Search for the cell housing the specified text and yield its [x, y] center coordinate. 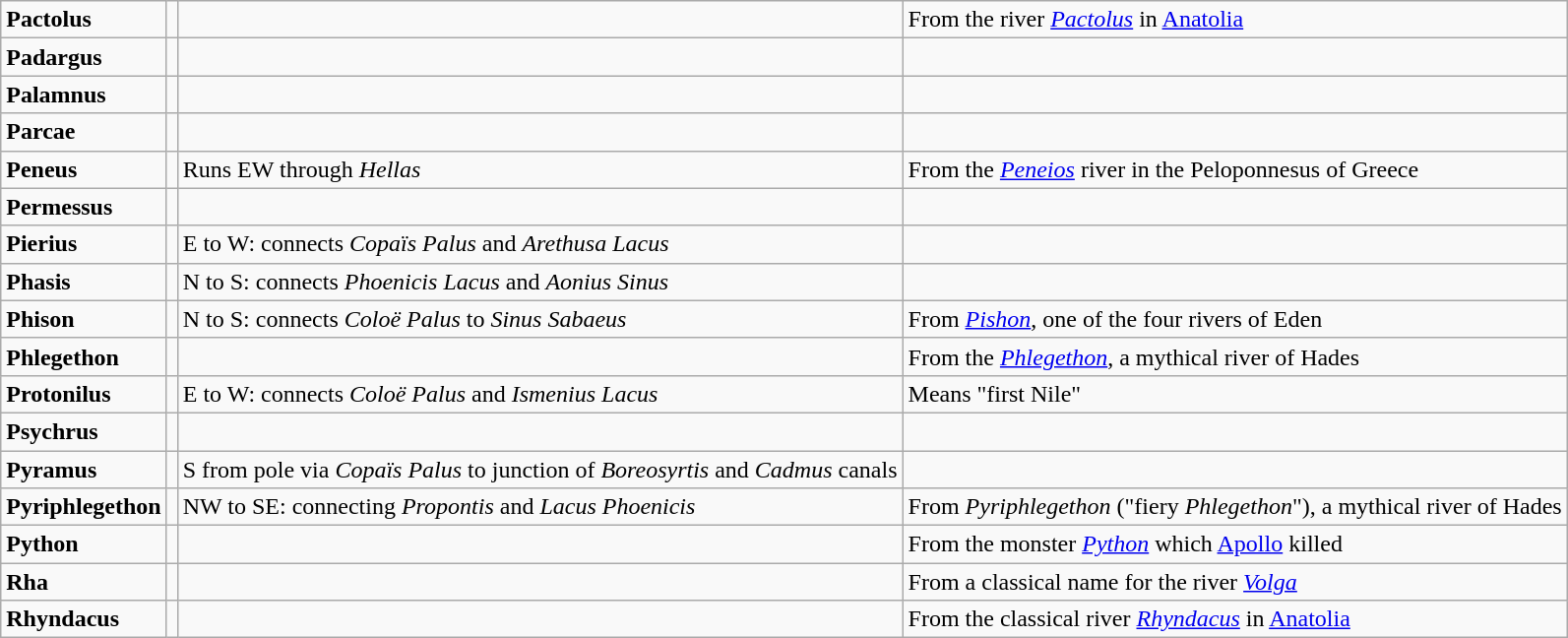
From the classical river Rhyndacus in Anatolia [1234, 619]
N to S: connects Coloë Palus to Sinus Sabaeus [539, 319]
E to W: connects Coloë Palus and Ismenius Lacus [539, 394]
Peneus [84, 169]
From Pishon, one of the four rivers of Eden [1234, 319]
Protonilus [84, 394]
Psychrus [84, 431]
Parcae [84, 132]
Phison [84, 319]
Runs EW through Hellas [539, 169]
From the river Pactolus in Anatolia [1234, 20]
Pierius [84, 244]
From the Peneios river in the Peloponnesus of Greece [1234, 169]
From Pyriphlegethon ("fiery Phlegethon"), a mythical river of Hades [1234, 507]
NW to SE: connecting Propontis and Lacus Phoenicis [539, 507]
S from pole via Copaïs Palus to junction of Boreosyrtis and Cadmus canals [539, 470]
Padargus [84, 57]
Python [84, 544]
From a classical name for the river Volga [1234, 582]
Pactolus [84, 20]
Rhyndacus [84, 619]
From the monster Python which Apollo killed [1234, 544]
Rha [84, 582]
Permessus [84, 207]
From the Phlegethon, a mythical river of Hades [1234, 356]
Phlegethon [84, 356]
Means "first Nile" [1234, 394]
Phasis [84, 282]
Pyramus [84, 470]
Palamnus [84, 95]
N to S: connects Phoenicis Lacus and Aonius Sinus [539, 282]
E to W: connects Copaïs Palus and Arethusa Lacus [539, 244]
Pyriphlegethon [84, 507]
